Capture the cell that displays the provided text and extract its [x, y] central coordinate. 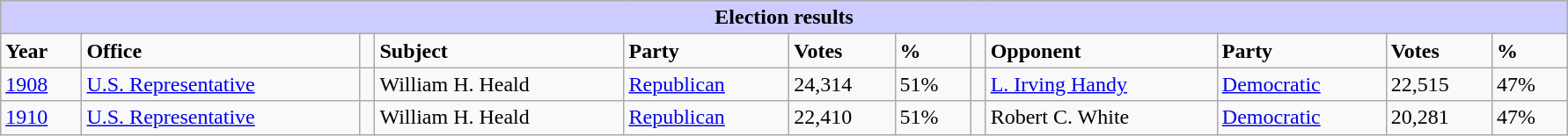
Year [41, 51]
24,314 [842, 84]
Office [221, 51]
Opponent [1102, 51]
Robert C. White [1102, 118]
1908 [41, 84]
22,410 [842, 118]
22,515 [1439, 84]
1910 [41, 118]
20,281 [1439, 118]
Election results [785, 18]
L. Irving Handy [1102, 84]
Subject [500, 51]
